Extract the [x, y] coordinate from the center of the cell holding the provided text.  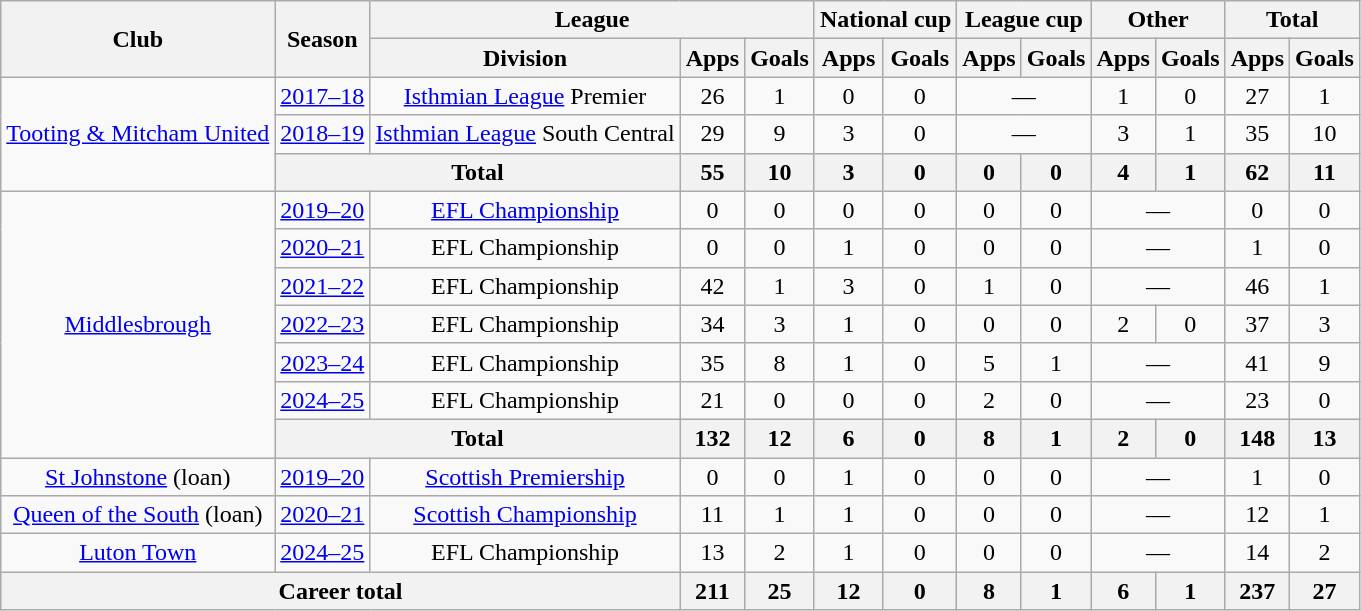
Season [322, 39]
25 [780, 591]
29 [712, 134]
2017–18 [322, 96]
National cup [885, 20]
46 [1257, 286]
237 [1257, 591]
21 [712, 400]
Scottish Premiership [525, 477]
League [592, 20]
Other [1158, 20]
St Johnstone (loan) [138, 477]
2023–24 [322, 362]
Career total [340, 591]
5 [989, 362]
211 [712, 591]
2022–23 [322, 324]
34 [712, 324]
132 [712, 438]
Luton Town [138, 553]
14 [1257, 553]
37 [1257, 324]
Isthmian League South Central [525, 134]
26 [712, 96]
Club [138, 39]
League cup [1024, 20]
42 [712, 286]
Middlesbrough [138, 324]
Scottish Championship [525, 515]
Division [525, 58]
41 [1257, 362]
55 [712, 172]
23 [1257, 400]
62 [1257, 172]
4 [1123, 172]
Tooting & Mitcham United [138, 134]
Queen of the South (loan) [138, 515]
2021–22 [322, 286]
2018–19 [322, 134]
Isthmian League Premier [525, 96]
148 [1257, 438]
